Search for the cell housing the specified text and yield its (X, Y) center coordinate. 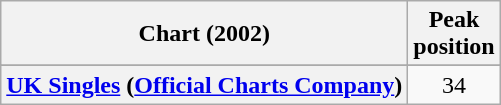
Peakposition (454, 34)
UK Singles (Official Charts Company) (204, 85)
34 (454, 85)
Chart (2002) (204, 34)
